Pinpoint the cell where the given text exists, returning its [x, y] midpoint coordinate. 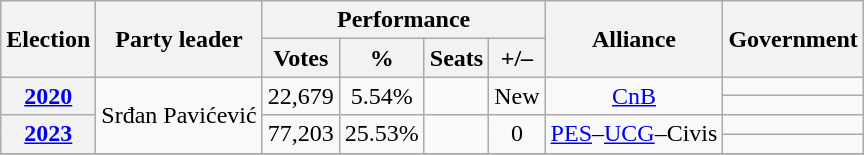
Party leader [179, 39]
25.53% [382, 134]
+/– [517, 58]
Srđan Pavićević [179, 115]
Alliance [634, 39]
New [517, 96]
Government [793, 39]
Performance [404, 20]
5.54% [382, 96]
2023 [48, 134]
Votes [300, 58]
2020 [48, 96]
% [382, 58]
Seats [456, 58]
PES–UCG–Civis [634, 134]
77,203 [300, 134]
22,679 [300, 96]
Election [48, 39]
0 [517, 134]
CnB [634, 96]
